Detect which cell encompasses the target text, then output its [X, Y] center coordinate. 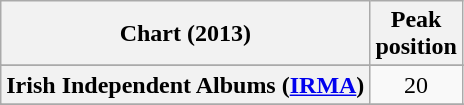
Chart (2013) [186, 34]
20 [416, 85]
Peakposition [416, 34]
Irish Independent Albums (IRMA) [186, 85]
